Output the [X, Y] coordinate of the center of the cell containing the given text.  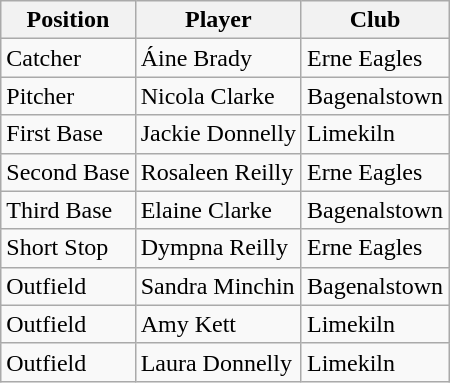
Short Stop [68, 248]
Sandra Minchin [218, 286]
Rosaleen Reilly [218, 172]
Áine Brady [218, 58]
First Base [68, 134]
Third Base [68, 210]
Pitcher [68, 96]
Position [68, 20]
Catcher [68, 58]
Amy Kett [218, 324]
Club [374, 20]
Laura Donnelly [218, 362]
Player [218, 20]
Elaine Clarke [218, 210]
Second Base [68, 172]
Jackie Donnelly [218, 134]
Dympna Reilly [218, 248]
Nicola Clarke [218, 96]
